Determine the (X, Y) coordinate at the center of the cell enclosing the given text.  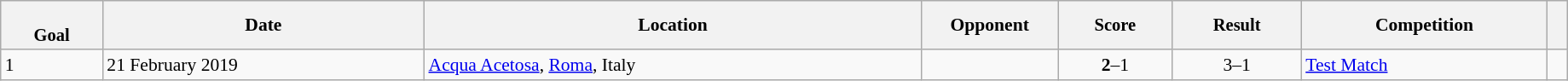
1 (52, 66)
Location (672, 26)
Goal (52, 26)
Acqua Acetosa, Roma, Italy (672, 66)
Date (263, 26)
Score (1115, 26)
Opponent (990, 26)
21 February 2019 (263, 66)
Result (1236, 26)
Test Match (1424, 66)
Competition (1424, 26)
3–1 (1236, 66)
2–1 (1115, 66)
